Identify which cell holds the provided text, then report its (x, y) central coordinate. 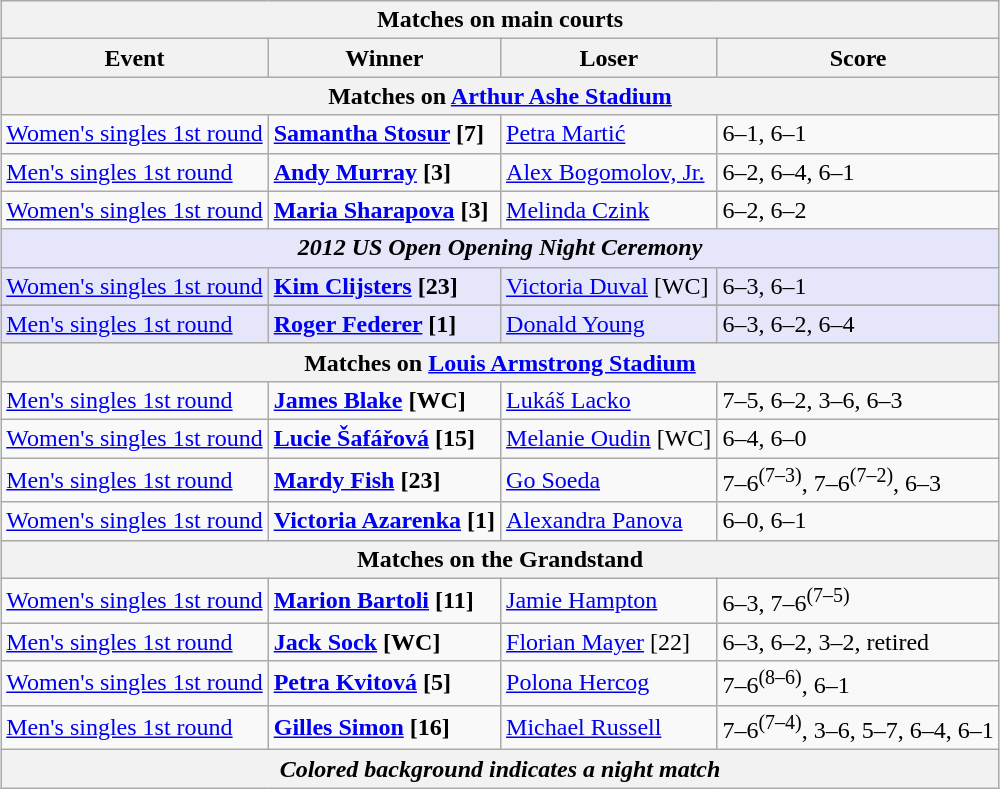
Lukáš Lacko (609, 400)
Alex Bogomolov, Jr. (609, 172)
Loser (609, 58)
6–2, 6–2 (858, 210)
Gilles Simon [16] (384, 728)
Donald Young (609, 324)
Lucie Šafářová [15] (384, 438)
2012 US Open Opening Night Ceremony (500, 248)
6–2, 6–4, 6–1 (858, 172)
Event (134, 58)
Jack Sock [WC] (384, 642)
7–6(8–6), 6–1 (858, 684)
Kim Clijsters [23] (384, 286)
Petra Martić (609, 134)
Polona Hercog (609, 684)
Marion Bartoli [11] (384, 600)
6–3, 6–1 (858, 286)
Colored background indicates a night match (500, 769)
Florian Mayer [22] (609, 642)
Winner (384, 58)
6–1, 6–1 (858, 134)
7–5, 6–2, 3–6, 6–3 (858, 400)
Matches on Arthur Ashe Stadium (500, 96)
Score (858, 58)
7–6(7–4), 3–6, 5–7, 6–4, 6–1 (858, 728)
Maria Sharapova [3] (384, 210)
Andy Murray [3] (384, 172)
Mardy Fish [23] (384, 480)
6–0, 6–1 (858, 521)
Go Soeda (609, 480)
Matches on Louis Armstrong Stadium (500, 362)
Matches on main courts (500, 20)
Melinda Czink (609, 210)
James Blake [WC] (384, 400)
Matches on the Grandstand (500, 559)
Victoria Duval [WC] (609, 286)
Michael Russell (609, 728)
6–3, 6–2, 6–4 (858, 324)
Victoria Azarenka [1] (384, 521)
7–6(7–3), 7–6(7–2), 6–3 (858, 480)
Petra Kvitová [5] (384, 684)
Melanie Oudin [WC] (609, 438)
Jamie Hampton (609, 600)
Alexandra Panova (609, 521)
6–4, 6–0 (858, 438)
Roger Federer [1] (384, 324)
6–3, 6–2, 3–2, retired (858, 642)
6–3, 7–6(7–5) (858, 600)
Samantha Stosur [7] (384, 134)
